Pinpoint the cell where the given text exists, returning its (x, y) midpoint coordinate. 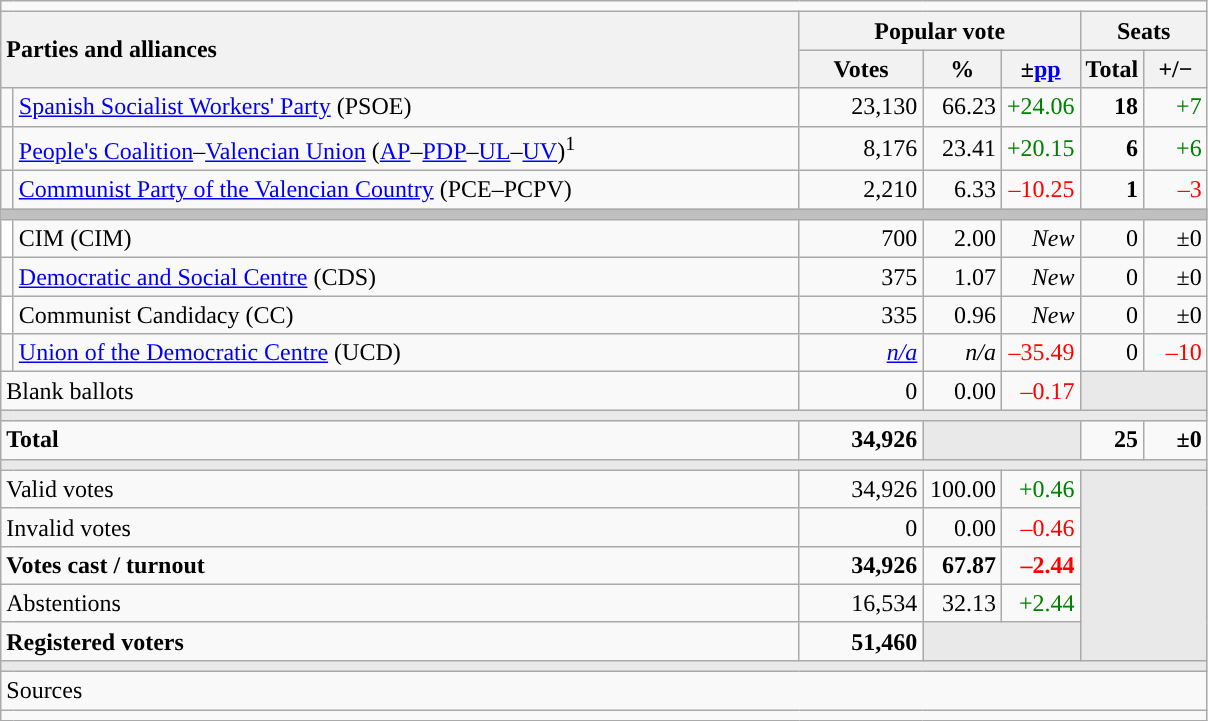
Votes cast / turnout (400, 565)
8,176 (861, 148)
18 (1112, 107)
–0.17 (1040, 391)
Seats (1144, 31)
+0.46 (1040, 489)
Sources (604, 691)
% (962, 69)
+7 (1176, 107)
Communist Party of the Valencian Country (PCE–PCPV) (406, 190)
66.23 (962, 107)
Parties and alliances (400, 50)
Popular vote (940, 31)
People's Coalition–Valencian Union (AP–PDP–UL–UV)1 (406, 148)
51,460 (861, 641)
Spanish Socialist Workers' Party (PSOE) (406, 107)
Valid votes (400, 489)
+2.44 (1040, 603)
Democratic and Social Centre (CDS) (406, 277)
23,130 (861, 107)
–2.44 (1040, 565)
+24.06 (1040, 107)
+20.15 (1040, 148)
375 (861, 277)
+/− (1176, 69)
Invalid votes (400, 527)
–10.25 (1040, 190)
2.00 (962, 239)
±pp (1040, 69)
700 (861, 239)
CIM (CIM) (406, 239)
6.33 (962, 190)
Blank ballots (400, 391)
1 (1112, 190)
Registered voters (400, 641)
23.41 (962, 148)
–0.46 (1040, 527)
1.07 (962, 277)
32.13 (962, 603)
–3 (1176, 190)
Union of the Democratic Centre (UCD) (406, 353)
16,534 (861, 603)
2,210 (861, 190)
+6 (1176, 148)
100.00 (962, 489)
6 (1112, 148)
67.87 (962, 565)
–35.49 (1040, 353)
0.96 (962, 315)
335 (861, 315)
Abstentions (400, 603)
Votes (861, 69)
–10 (1176, 353)
25 (1112, 440)
Communist Candidacy (CC) (406, 315)
